Output the (X, Y) coordinate of the center of the cell containing the given text.  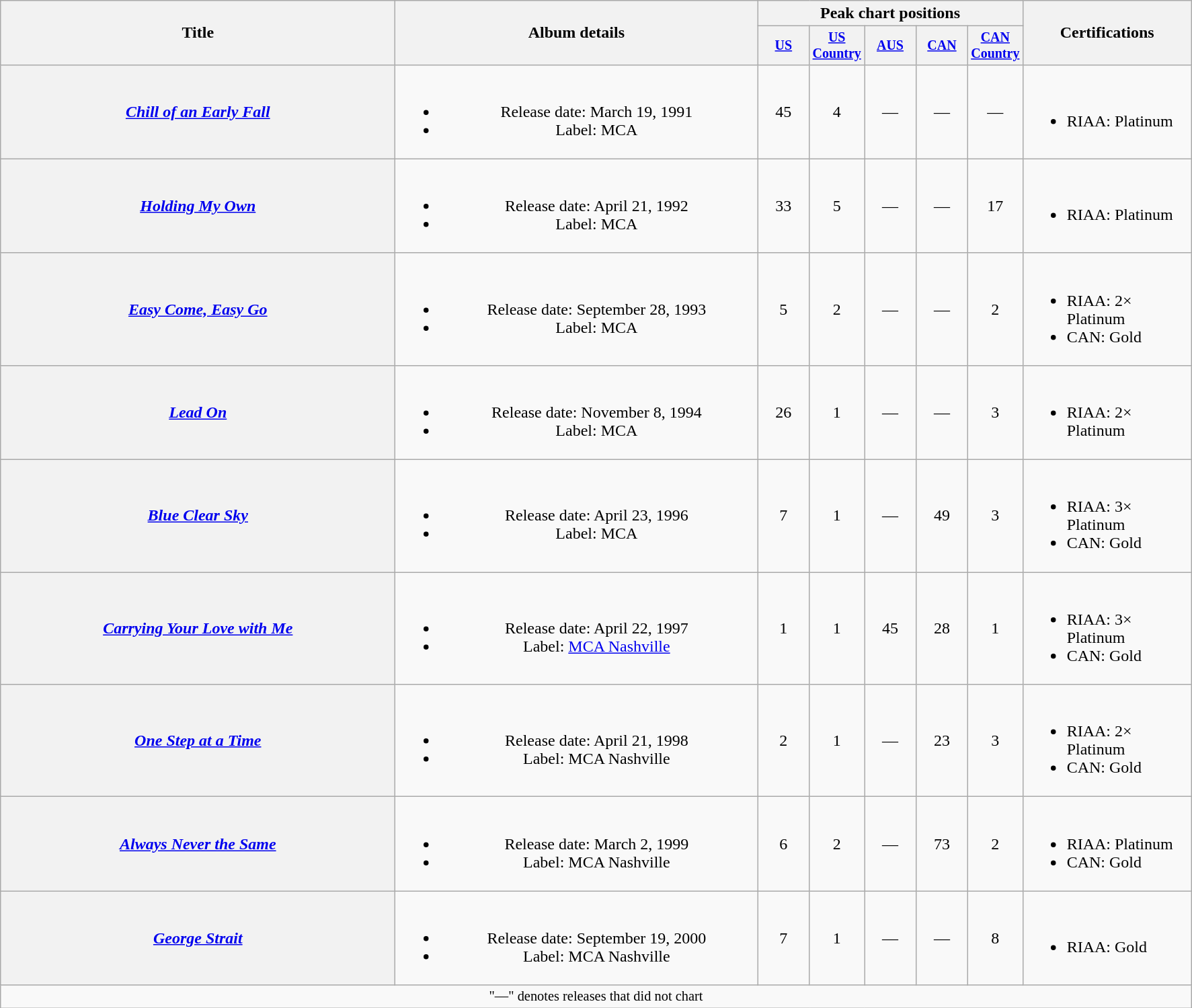
49 (941, 516)
33 (784, 206)
Holding My Own (198, 206)
"—" denotes releases that did not chart (596, 997)
17 (995, 206)
6 (784, 844)
73 (941, 844)
Release date: September 19, 2000Label: MCA Nashville (577, 938)
Carrying Your Love with Me (198, 628)
Release date: April 23, 1996Label: MCA (577, 516)
Chill of an Early Fall (198, 112)
Release date: April 21, 1998Label: MCA Nashville (577, 741)
CAN Country (995, 46)
Release date: April 21, 1992Label: MCA (577, 206)
US (784, 46)
Lead On (198, 412)
George Strait (198, 938)
Album details (577, 33)
CAN (941, 46)
Release date: March 19, 1991Label: MCA (577, 112)
One Step at a Time (198, 741)
Release date: March 2, 1999Label: MCA Nashville (577, 844)
28 (941, 628)
US Country (837, 46)
Blue Clear Sky (198, 516)
Release date: November 8, 1994Label: MCA (577, 412)
Peak chart positions (890, 13)
Always Never the Same (198, 844)
8 (995, 938)
26 (784, 412)
Release date: September 28, 1993Label: MCA (577, 309)
4 (837, 112)
Certifications (1107, 33)
RIAA: 2× Platinum (1107, 412)
Easy Come, Easy Go (198, 309)
Title (198, 33)
23 (941, 741)
AUS (890, 46)
Release date: April 22, 1997Label: MCA Nashville (577, 628)
RIAA: PlatinumCAN: Gold (1107, 844)
RIAA: Gold (1107, 938)
